Return [x, y] of the center of cell containing provided text 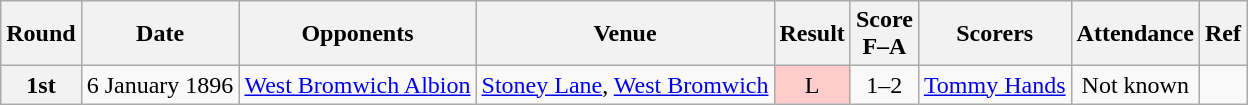
West Bromwich Albion [358, 85]
Stoney Lane, West Bromwich [625, 85]
ScoreF–A [884, 34]
Tommy Hands [994, 85]
Opponents [358, 34]
Date [160, 34]
Not known [1135, 85]
L [812, 85]
Venue [625, 34]
Round [41, 34]
6 January 1896 [160, 85]
Scorers [994, 34]
Ref [1222, 34]
Attendance [1135, 34]
1st [41, 85]
1–2 [884, 85]
Result [812, 34]
